Scan for the cell matching the given text and deliver its (X, Y) coordinate at center. 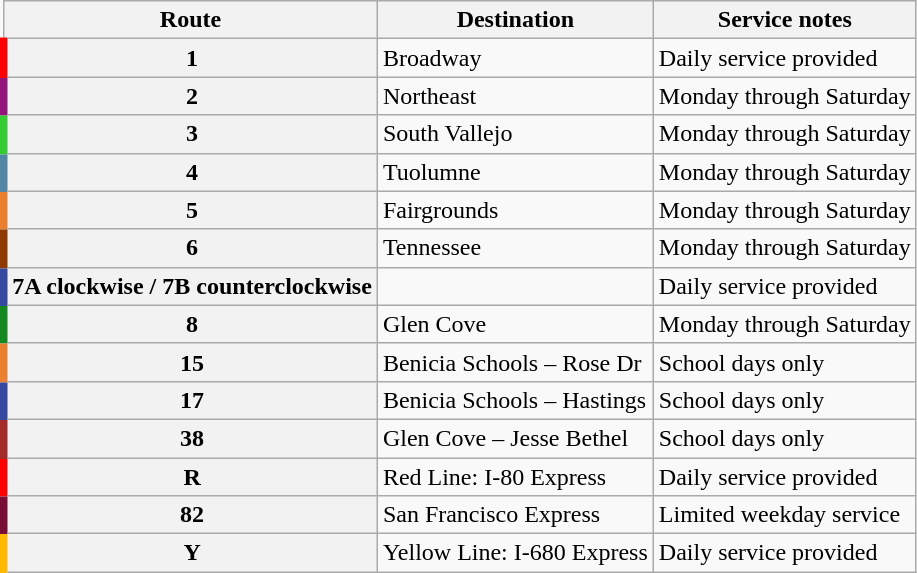
4 (191, 172)
2 (191, 96)
Northeast (515, 96)
Benicia Schools – Hastings (515, 400)
Service notes (784, 20)
Route (191, 20)
San Francisco Express (515, 515)
15 (191, 362)
Benicia Schools – Rose Dr (515, 362)
8 (191, 324)
Yellow Line: I-680 Express (515, 553)
1 (191, 58)
Y (191, 553)
Broadway (515, 58)
38 (191, 438)
5 (191, 210)
Glen Cove – Jesse Bethel (515, 438)
7A clockwise / 7B counterclockwise (191, 286)
Fairgrounds (515, 210)
Glen Cove (515, 324)
Tuolumne (515, 172)
South Vallejo (515, 134)
3 (191, 134)
Limited weekday service (784, 515)
Tennessee (515, 248)
Destination (515, 20)
R (191, 477)
Red Line: I-80 Express (515, 477)
82 (191, 515)
6 (191, 248)
17 (191, 400)
